Identify which cell holds the provided text, then report its (X, Y) central coordinate. 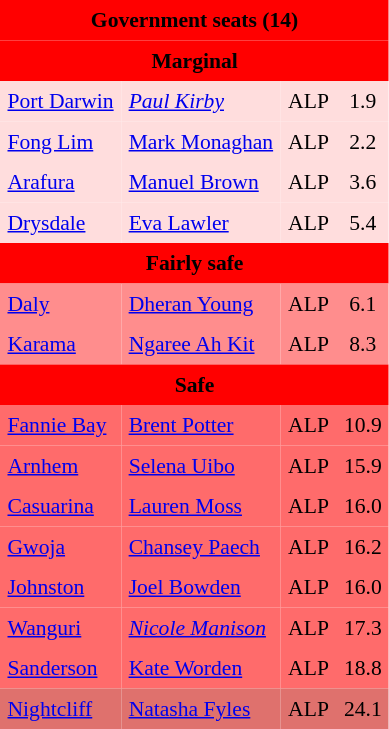
Fannie Bay (60, 425)
16.2 (362, 546)
Nightcliff (60, 708)
Selena Uibo (200, 465)
Lauren Moss (200, 506)
Safe (194, 384)
15.9 (362, 465)
Karama (60, 344)
Brent Potter (200, 425)
1.9 (362, 101)
Casuarina (60, 506)
Wanguri (60, 627)
2.2 (362, 141)
Nicole Manison (200, 627)
3.6 (362, 182)
Port Darwin (60, 101)
Mark Monaghan (200, 141)
Joel Bowden (200, 587)
18.8 (362, 668)
8.3 (362, 344)
Fong Lim (60, 141)
Daly (60, 303)
Paul Kirby (200, 101)
Kate Worden (200, 668)
24.1 (362, 708)
Fairly safe (194, 263)
5.4 (362, 222)
Drysdale (60, 222)
10.9 (362, 425)
Arafura (60, 182)
Ngaree Ah Kit (200, 344)
6.1 (362, 303)
Sanderson (60, 668)
Dheran Young (200, 303)
Natasha Fyles (200, 708)
Chansey Paech (200, 546)
Marginal (194, 60)
17.3 (362, 627)
Eva Lawler (200, 222)
Gwoja (60, 546)
Manuel Brown (200, 182)
Arnhem (60, 465)
Johnston (60, 587)
Government seats (14) (194, 20)
